Provide the [X, Y] coordinate of the cell's center where the given text is located.  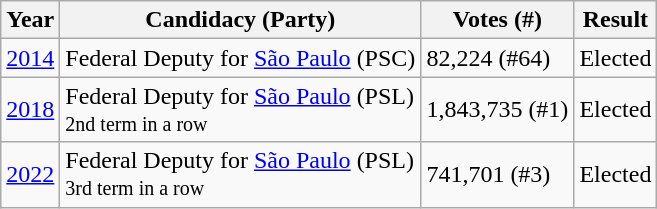
2022 [30, 174]
2014 [30, 58]
Candidacy (Party) [240, 20]
1,843,735 (#1) [498, 110]
2018 [30, 110]
741,701 (#3) [498, 174]
Votes (#) [498, 20]
Federal Deputy for São Paulo (PSL)3rd term in a row [240, 174]
Federal Deputy for São Paulo (PSL)2nd term in a row [240, 110]
82,224 (#64) [498, 58]
Federal Deputy for São Paulo (PSC) [240, 58]
Result [616, 20]
Year [30, 20]
